Pinpoint the cell where the given text exists, returning its (X, Y) midpoint coordinate. 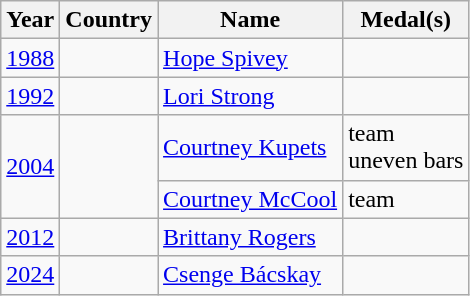
Year (30, 20)
Hope Spivey (250, 58)
2024 (30, 275)
team (406, 199)
1988 (30, 58)
Courtney Kupets (250, 148)
team uneven bars (406, 148)
1992 (30, 96)
Country (109, 20)
Lori Strong (250, 96)
2004 (30, 166)
Medal(s) (406, 20)
Courtney McCool (250, 199)
Name (250, 20)
Brittany Rogers (250, 237)
2012 (30, 237)
Csenge Bácskay (250, 275)
